Return [X, Y] of the center of cell containing provided text 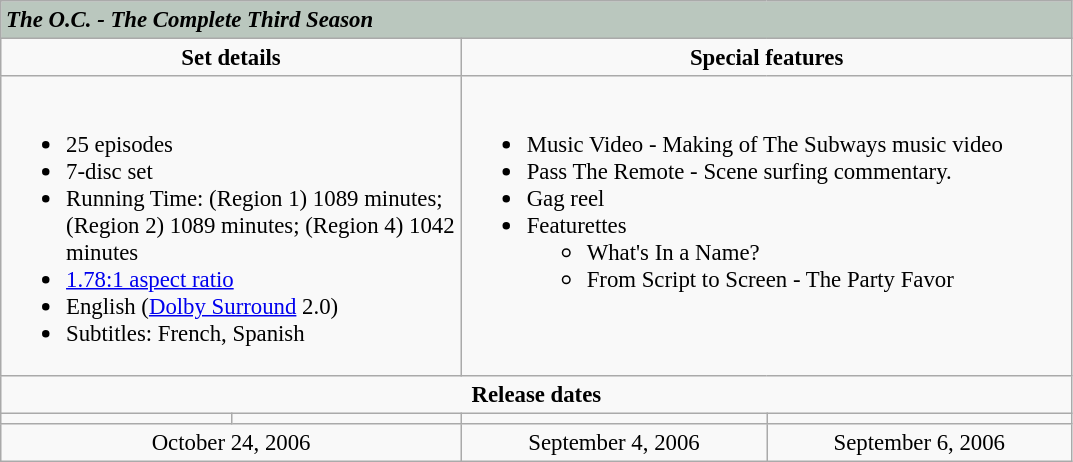
Special features [766, 58]
September 6, 2006 [920, 442]
September 4, 2006 [614, 442]
Release dates [536, 394]
Set details [232, 58]
The O.C. - The Complete Third Season [536, 20]
October 24, 2006 [232, 442]
